Locate the cell with the specified text and output its (X, Y) center coordinate. 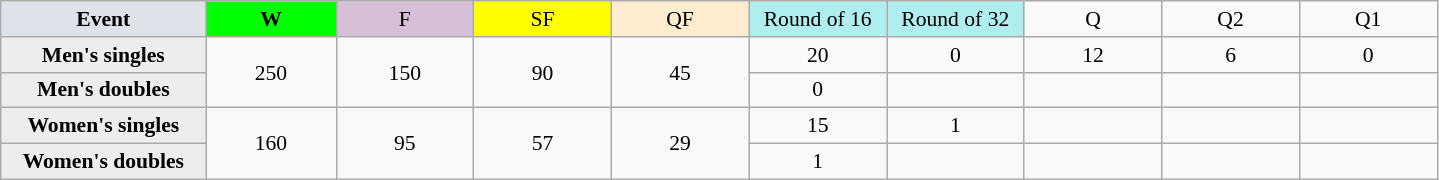
15 (818, 126)
Men's singles (104, 55)
Event (104, 19)
SF (543, 19)
F (405, 19)
Q1 (1368, 19)
Round of 16 (818, 19)
12 (1093, 55)
20 (818, 55)
Round of 32 (955, 19)
Men's doubles (104, 90)
29 (680, 144)
160 (271, 144)
Q2 (1231, 19)
250 (271, 72)
6 (1231, 55)
45 (680, 72)
Women's doubles (104, 162)
90 (543, 72)
W (271, 19)
Q (1093, 19)
150 (405, 72)
57 (543, 144)
95 (405, 144)
Women's singles (104, 126)
QF (680, 19)
